Detect which cell encompasses the target text, then output its (X, Y) center coordinate. 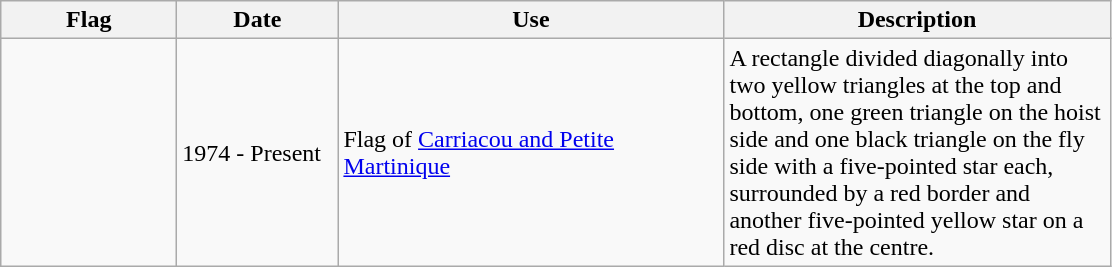
Use (531, 20)
Flag of Carriacou and Petite Martinique (531, 152)
1974 - Present (258, 152)
Flag (89, 20)
Date (258, 20)
Description (917, 20)
